Scan for the cell matching the given text and deliver its (x, y) coordinate at center. 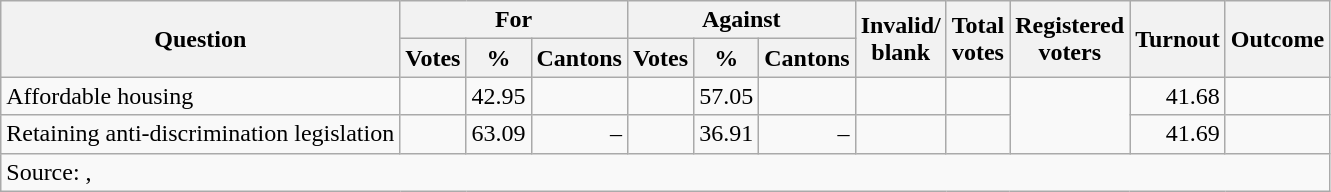
63.09 (498, 134)
Turnout (1178, 39)
Registeredvoters (1070, 39)
Totalvotes (978, 39)
Affordable housing (200, 96)
41.68 (1178, 96)
Invalid/blank (900, 39)
Question (200, 39)
Against (741, 20)
57.05 (726, 96)
41.69 (1178, 134)
Source: , (666, 172)
Outcome (1277, 39)
42.95 (498, 96)
36.91 (726, 134)
Retaining anti-discrimination legislation (200, 134)
For (514, 20)
